Search for the cell housing the specified text and yield its [X, Y] center coordinate. 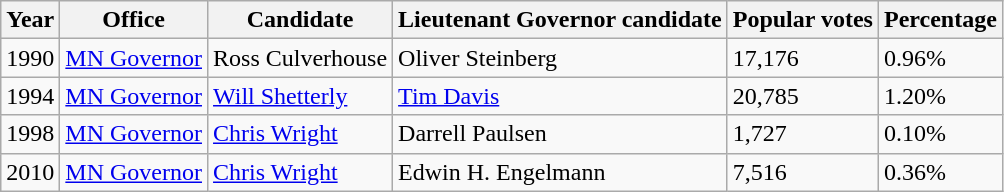
Will Shetterly [300, 96]
0.96% [940, 58]
Candidate [300, 20]
1994 [30, 96]
1998 [30, 134]
20,785 [802, 96]
Percentage [940, 20]
0.10% [940, 134]
Office [134, 20]
1,727 [802, 134]
Tim Davis [560, 96]
Oliver Steinberg [560, 58]
7,516 [802, 172]
1990 [30, 58]
0.36% [940, 172]
2010 [30, 172]
Year [30, 20]
Edwin H. Engelmann [560, 172]
Popular votes [802, 20]
17,176 [802, 58]
Ross Culverhouse [300, 58]
1.20% [940, 96]
Lieutenant Governor candidate [560, 20]
Darrell Paulsen [560, 134]
